Capture the cell that displays the provided text and extract its [X, Y] central coordinate. 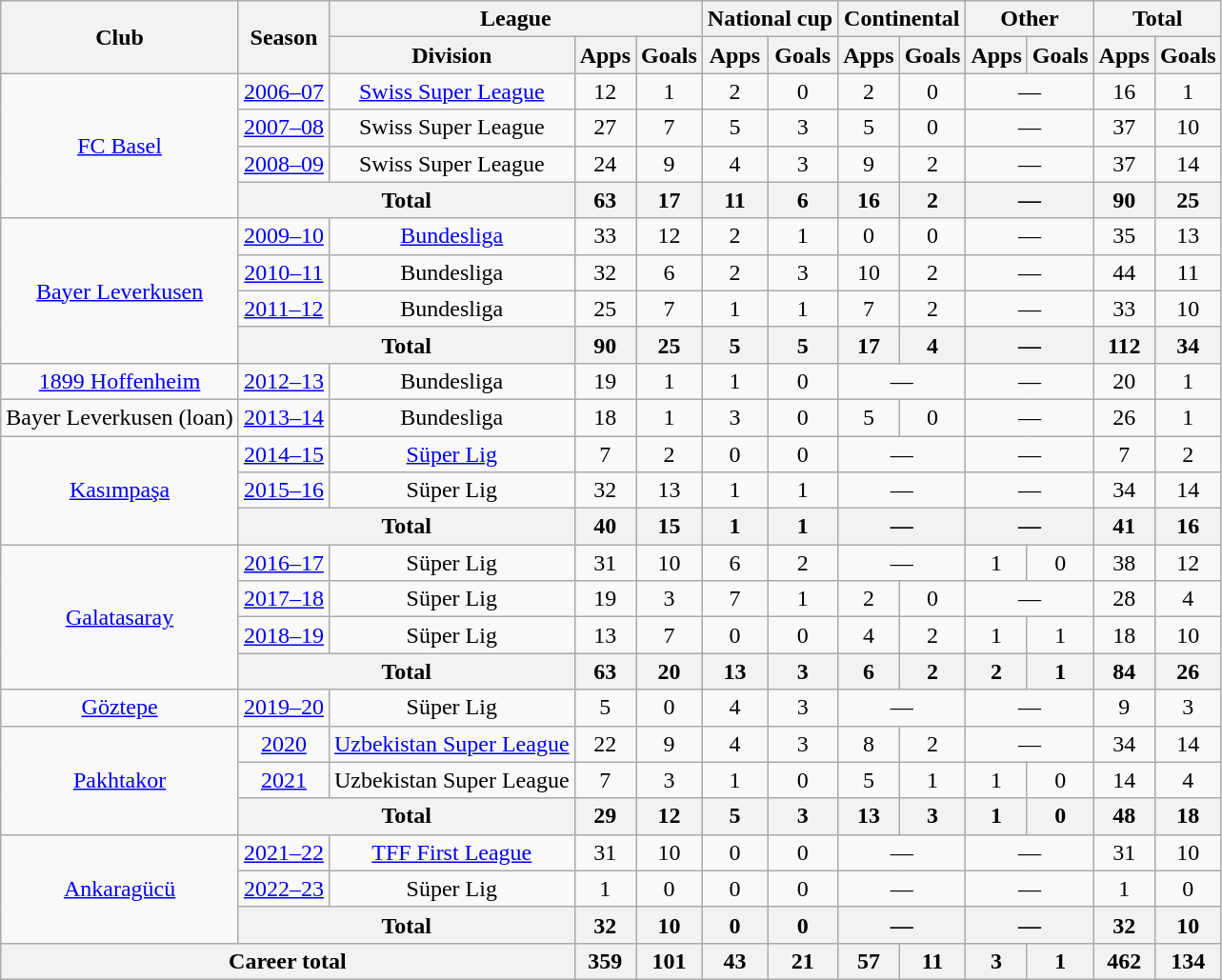
Club [120, 37]
2011–12 [284, 309]
2009–10 [284, 236]
2020 [284, 744]
FC Basel [120, 146]
2022–23 [284, 889]
Other [1030, 19]
28 [1124, 599]
15 [670, 527]
2010–11 [284, 272]
Ankaragücü [120, 889]
2008–09 [284, 164]
Continental [902, 19]
2006–07 [284, 91]
134 [1188, 961]
41 [1124, 527]
2021–22 [284, 852]
1899 Hoffenheim [120, 381]
2016–17 [284, 563]
2019–20 [284, 708]
2021 [284, 780]
48 [1124, 816]
29 [605, 816]
38 [1124, 563]
Pakhtakor [120, 780]
League [515, 19]
101 [670, 961]
2013–14 [284, 417]
Göztepe [120, 708]
Bayer Leverkusen (loan) [120, 417]
Division [451, 55]
43 [734, 961]
National cup [770, 19]
2007–08 [284, 128]
112 [1124, 345]
27 [605, 128]
2014–15 [284, 454]
Galatasaray [120, 617]
35 [1124, 236]
Career total [288, 961]
2017–18 [284, 599]
Season [284, 37]
24 [605, 164]
57 [869, 961]
2018–19 [284, 635]
40 [605, 527]
8 [869, 744]
Bayer Leverkusen [120, 290]
22 [605, 744]
TFF First League [451, 852]
Kasımpaşa [120, 490]
21 [803, 961]
84 [1124, 671]
44 [1124, 272]
462 [1124, 961]
2015–16 [284, 490]
2012–13 [284, 381]
359 [605, 961]
